Extract the (x, y) coordinate from the center of the cell holding the provided text.  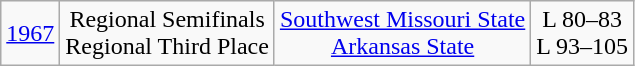
Southwest Missouri StateArkansas State (402, 34)
Regional SemifinalsRegional Third Place (168, 34)
1967 (30, 34)
L 80–83L 93–105 (582, 34)
